Find where the given text appears and provide that cell's center as (x, y) coordinate. 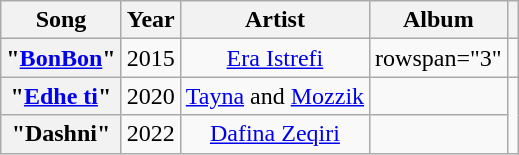
Dafina Zeqiri (274, 134)
Era Istrefi (274, 58)
"Edhe ti" (61, 96)
Tayna and Mozzik (274, 96)
Album (439, 20)
Year (150, 20)
rowspan="3" (439, 58)
2020 (150, 96)
2022 (150, 134)
"BonBon" (61, 58)
"Dashni" (61, 134)
Artist (274, 20)
2015 (150, 58)
Song (61, 20)
